Locate the cell with the specified text and output its [x, y] center coordinate. 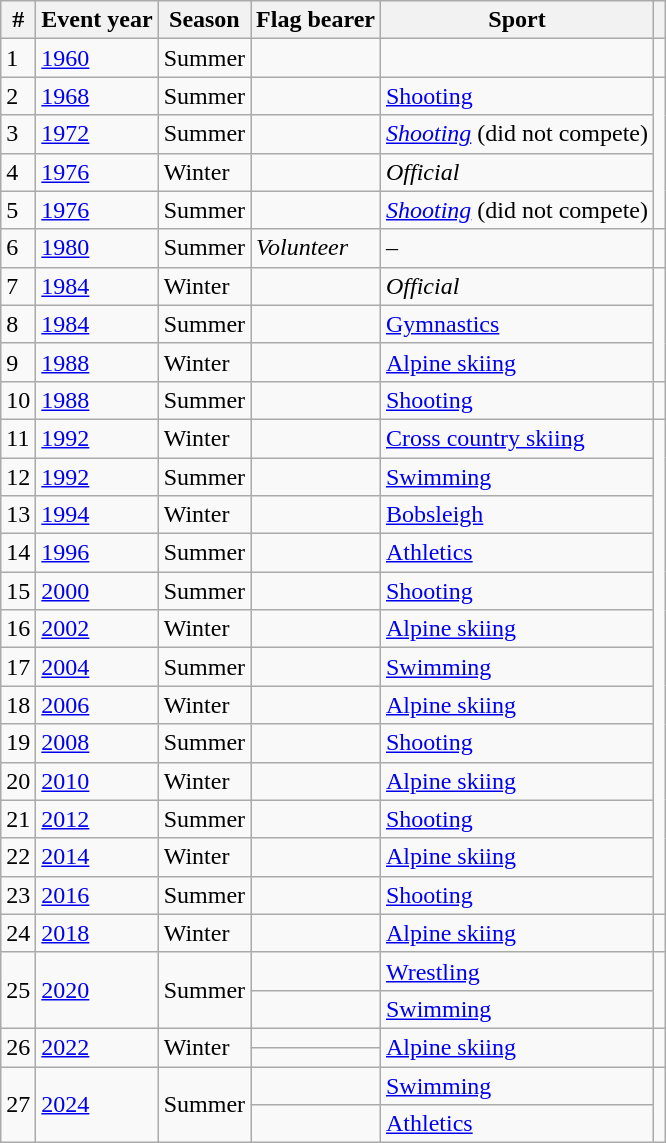
2016 [97, 895]
2 [18, 96]
2022 [97, 1047]
Bobsleigh [516, 515]
2004 [97, 667]
1972 [97, 134]
Event year [97, 20]
1 [18, 58]
13 [18, 515]
26 [18, 1047]
2024 [97, 1104]
27 [18, 1104]
3 [18, 134]
1996 [97, 553]
1960 [97, 58]
– [516, 248]
2008 [97, 743]
2000 [97, 591]
18 [18, 705]
Volunteer [316, 248]
# [18, 20]
23 [18, 895]
2018 [97, 933]
Gymnastics [516, 324]
1980 [97, 248]
1968 [97, 96]
Season [204, 20]
2012 [97, 819]
6 [18, 248]
16 [18, 629]
8 [18, 324]
2020 [97, 990]
4 [18, 172]
Wrestling [516, 971]
14 [18, 553]
2010 [97, 781]
2006 [97, 705]
12 [18, 477]
19 [18, 743]
Sport [516, 20]
15 [18, 591]
20 [18, 781]
10 [18, 400]
17 [18, 667]
24 [18, 933]
1994 [97, 515]
7 [18, 286]
2014 [97, 857]
Cross country skiing [516, 438]
25 [18, 990]
22 [18, 857]
5 [18, 210]
21 [18, 819]
11 [18, 438]
9 [18, 362]
Flag bearer [316, 20]
2002 [97, 629]
